Find where the given text appears and provide that cell's center as (X, Y) coordinate. 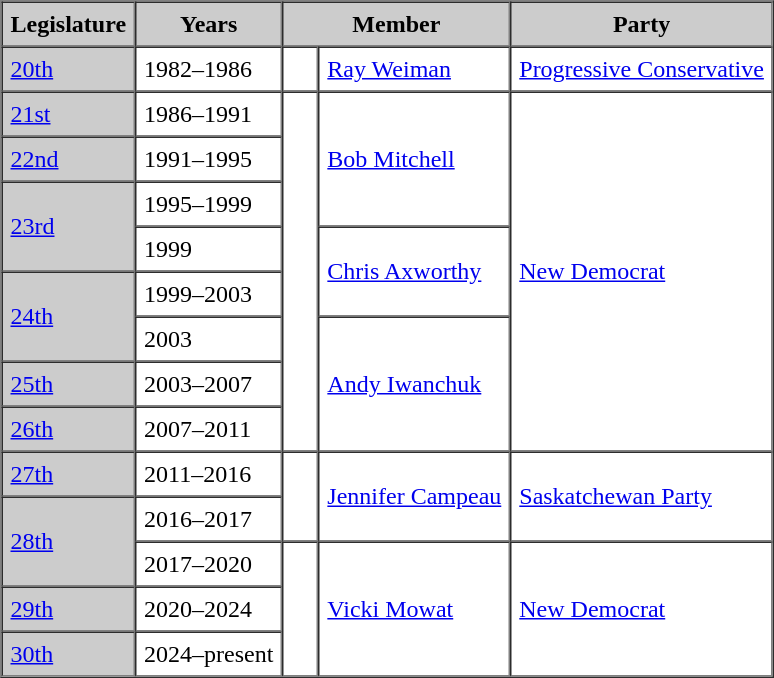
2024–present (208, 654)
Years (208, 24)
Bob Mitchell (414, 160)
Jennifer Campeau (414, 497)
1995–1999 (208, 204)
30th (69, 654)
23rd (69, 227)
Party (642, 24)
26th (69, 428)
28th (69, 541)
Ray Weiman (414, 68)
2003 (208, 338)
22nd (69, 158)
29th (69, 608)
1999 (208, 248)
2020–2024 (208, 608)
1999–2003 (208, 294)
Chris Axworthy (414, 271)
20th (69, 68)
Member (396, 24)
Legislature (69, 24)
Progressive Conservative (642, 68)
1982–1986 (208, 68)
1991–1995 (208, 158)
2007–2011 (208, 428)
1986–1991 (208, 114)
2003–2007 (208, 384)
Saskatchewan Party (642, 497)
24th (69, 317)
2016–2017 (208, 518)
Andy Iwanchuk (414, 384)
2011–2016 (208, 474)
Vicki Mowat (414, 610)
21st (69, 114)
25th (69, 384)
27th (69, 474)
2017–2020 (208, 564)
